Scan for the cell matching the given text and deliver its (X, Y) coordinate at center. 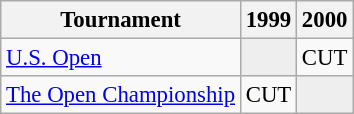
The Open Championship (121, 95)
Tournament (121, 20)
U.S. Open (121, 58)
2000 (325, 20)
1999 (268, 20)
